Return [x, y] of the center of cell containing provided text 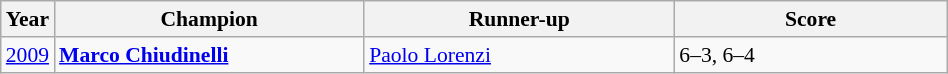
6–3, 6–4 [810, 55]
Score [810, 19]
Marco Chiudinelli [209, 55]
Champion [209, 19]
2009 [28, 55]
Year [28, 19]
Paolo Lorenzi [519, 55]
Runner-up [519, 19]
